Return the [X, Y] coordinate for the center point of the cell that contains the specified text.  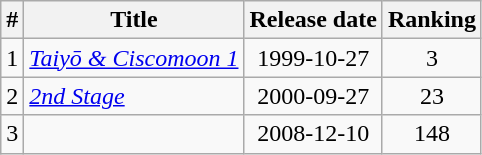
2nd Stage [134, 96]
23 [432, 96]
# [12, 20]
2 [12, 96]
1999-10-27 [313, 58]
Release date [313, 20]
Title [134, 20]
148 [432, 134]
2008-12-10 [313, 134]
1 [12, 58]
Ranking [432, 20]
Taiyō & Ciscomoon 1 [134, 58]
2000-09-27 [313, 96]
